Capture the cell that displays the provided text and extract its [x, y] central coordinate. 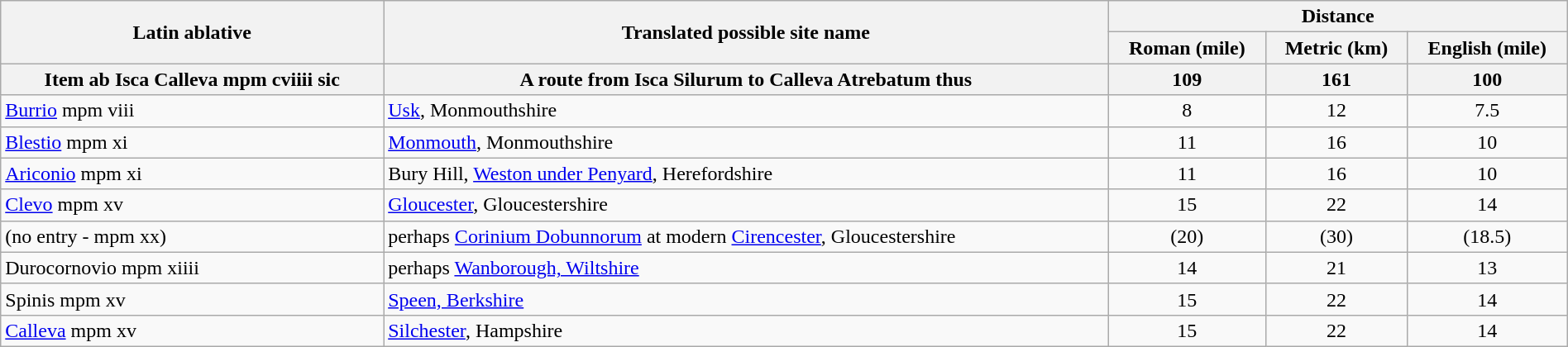
Silchester, Hampshire [746, 330]
21 [1336, 268]
7.5 [1487, 111]
Usk, Monmouthshire [746, 111]
Clevo mpm xv [192, 205]
12 [1336, 111]
(20) [1188, 236]
A route from Isca Silurum to Calleva Atrebatum thus [746, 79]
Distance [1338, 17]
perhaps Corinium Dobunnorum at modern Cirencester, Gloucestershire [746, 236]
109 [1188, 79]
Blestio mpm xi [192, 142]
13 [1487, 268]
8 [1188, 111]
Burrio mpm viii [192, 111]
Metric (km) [1336, 48]
Monmouth, Monmouthshire [746, 142]
Durocornovio mpm xiiii [192, 268]
Bury Hill, Weston under Penyard, Herefordshire [746, 173]
Gloucester, Gloucestershire [746, 205]
(18.5) [1487, 236]
Ariconio mpm xi [192, 173]
Translated possible site name [746, 32]
Roman (mile) [1188, 48]
161 [1336, 79]
Latin ablative [192, 32]
Speen, Berkshire [746, 299]
Spinis mpm xv [192, 299]
Calleva mpm xv [192, 330]
100 [1487, 79]
(no entry - mpm xx) [192, 236]
English (mile) [1487, 48]
Item ab Isca Calleva mpm cviiii sic [192, 79]
(30) [1336, 236]
perhaps Wanborough, Wiltshire [746, 268]
